Determine the (x, y) coordinate at the center of the cell enclosing the given text.  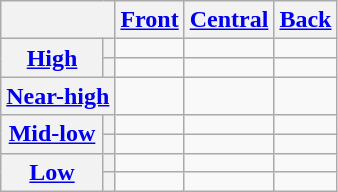
Front (150, 20)
Back (306, 20)
High (52, 58)
Central (229, 20)
Near-high (58, 96)
Low (52, 172)
Mid-low (52, 134)
